Determine the (X, Y) coordinate at the center of the cell enclosing the given text.  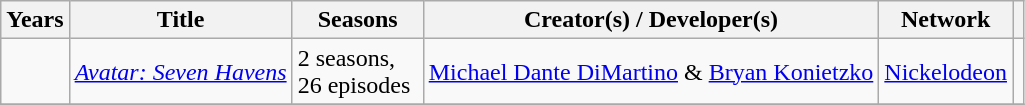
Michael Dante DiMartino & Bryan Konietzko (651, 72)
Network (946, 20)
Seasons (358, 20)
Years (35, 20)
Title (180, 20)
Creator(s) / Developer(s) (651, 20)
Nickelodeon (946, 72)
2 seasons, 26 episodes (358, 72)
Avatar: Seven Havens (180, 72)
